Pinpoint the cell where the given text exists, returning its [X, Y] midpoint coordinate. 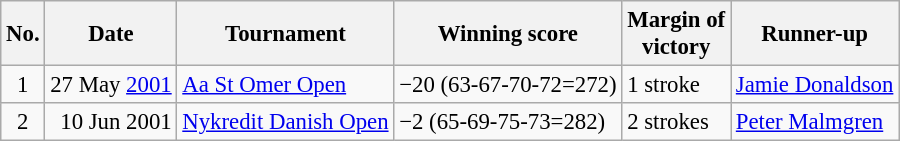
−20 (63-67-70-72=272) [508, 85]
Date [111, 34]
2 strokes [676, 122]
10 Jun 2001 [111, 122]
1 stroke [676, 85]
Winning score [508, 34]
Aa St Omer Open [286, 85]
Runner-up [815, 34]
27 May 2001 [111, 85]
−2 (65-69-75-73=282) [508, 122]
Tournament [286, 34]
2 [23, 122]
Margin ofvictory [676, 34]
1 [23, 85]
Nykredit Danish Open [286, 122]
Jamie Donaldson [815, 85]
Peter Malmgren [815, 122]
No. [23, 34]
